For the text-containing cell, return its midpoint in [x, y] coordinate format. 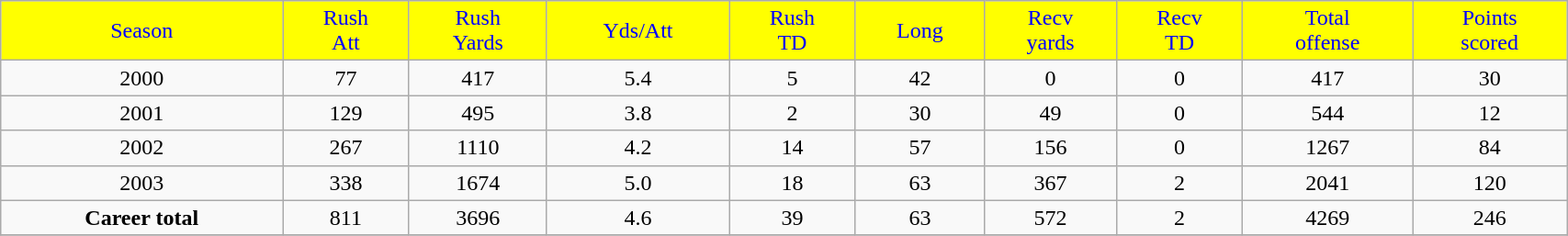
3696 [478, 218]
1674 [478, 183]
RushAtt [346, 31]
4.2 [637, 148]
5.0 [637, 183]
338 [346, 183]
544 [1328, 113]
Pointsscored [1490, 31]
Totaloffense [1328, 31]
156 [1051, 148]
2001 [141, 113]
18 [793, 183]
Long [920, 31]
2002 [141, 148]
RushTD [793, 31]
39 [793, 218]
77 [346, 78]
Career total [141, 218]
811 [346, 218]
5.4 [637, 78]
129 [346, 113]
2000 [141, 78]
3.8 [637, 113]
1110 [478, 148]
14 [793, 148]
2041 [1328, 183]
49 [1051, 113]
42 [920, 78]
120 [1490, 183]
1267 [1328, 148]
57 [920, 148]
267 [346, 148]
5 [793, 78]
4.6 [637, 218]
12 [1490, 113]
Season [141, 31]
RushYards [478, 31]
2003 [141, 183]
367 [1051, 183]
Recvyards [1051, 31]
RecvTD [1179, 31]
Yds/Att [637, 31]
84 [1490, 148]
246 [1490, 218]
495 [478, 113]
4269 [1328, 218]
572 [1051, 218]
